Find where the given text appears and provide that cell's center as [X, Y] coordinate. 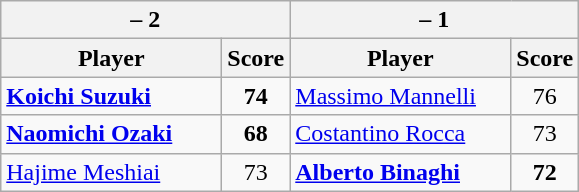
76 [545, 96]
Alberto Binaghi [400, 172]
Koichi Suzuki [112, 96]
68 [256, 134]
Costantino Rocca [400, 134]
Hajime Meshiai [112, 172]
– 1 [434, 20]
– 2 [146, 20]
Naomichi Ozaki [112, 134]
74 [256, 96]
Massimo Mannelli [400, 96]
72 [545, 172]
